From the cell containing the given text, extract its center point as (x, y) coordinate. 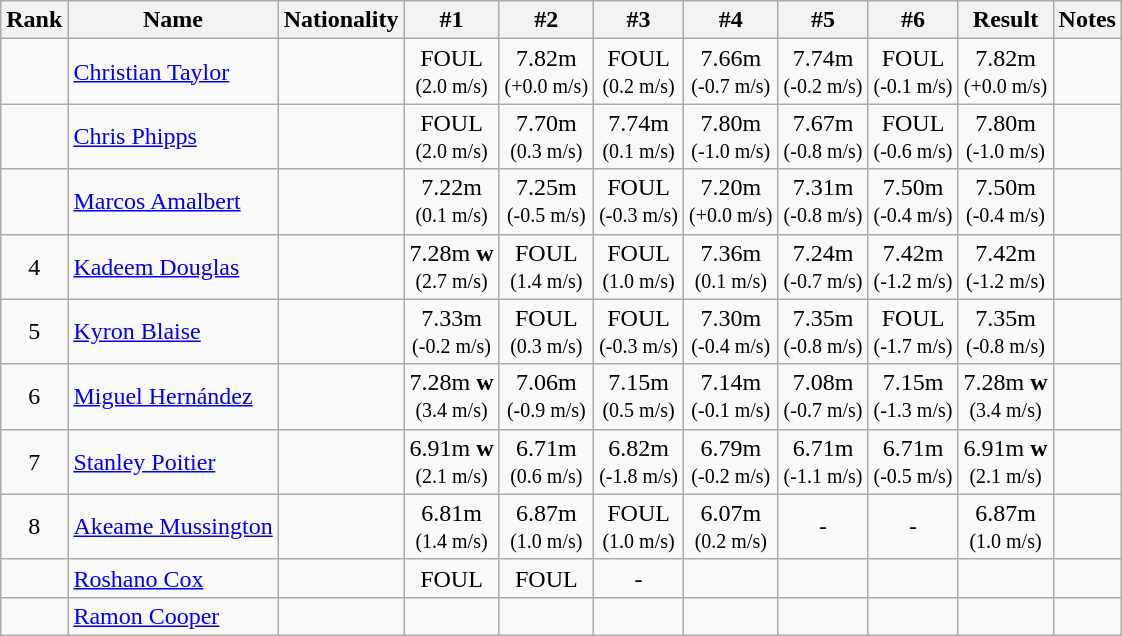
7.28m w (3.4 m/s) (452, 396)
FOUL (1.4 m/s) (546, 266)
7.22m (0.1 m/s) (452, 202)
FOUL (0.2 m/s) (639, 72)
6.79m (-0.2 m/s) (732, 462)
7.80m (-1.0 m/s) (732, 136)
6.87m (1.0 m/s) (546, 526)
Akeame Mussington (173, 526)
#3 (639, 20)
FOUL (-0.6 m/s) (913, 136)
7.35m (-0.8 m/s) (823, 332)
#6 (913, 20)
7.28m w (2.7 m/s) (452, 266)
7.67m (-0.8 m/s) (823, 136)
Chris Phipps (173, 136)
7.82m(+0.0 m/s) (1006, 72)
Nationality (341, 20)
7.33m (-0.2 m/s) (452, 332)
Rank (34, 20)
Roshano Cox (173, 578)
6 (34, 396)
Miguel Hernández (173, 396)
7.35m(-0.8 m/s) (1006, 332)
7.82m (+0.0 m/s) (546, 72)
Kadeem Douglas (173, 266)
7.70m (0.3 m/s) (546, 136)
4 (34, 266)
7.42m(-1.2 m/s) (1006, 266)
7.08m (-0.7 m/s) (823, 396)
7.24m (-0.7 m/s) (823, 266)
#4 (732, 20)
6.91m w (2.1 m/s) (452, 462)
FOUL (-1.7 m/s) (913, 332)
FOUL (0.3 m/s) (546, 332)
6.71m (-1.1 m/s) (823, 462)
Kyron Blaise (173, 332)
Christian Taylor (173, 72)
7 (34, 462)
7.15m (-1.3 m/s) (913, 396)
6.81m (1.4 m/s) (452, 526)
7.14m (-0.1 m/s) (732, 396)
7.31m (-0.8 m/s) (823, 202)
7.80m(-1.0 m/s) (1006, 136)
#2 (546, 20)
Stanley Poitier (173, 462)
7.50m (-0.4 m/s) (913, 202)
7.25m (-0.5 m/s) (546, 202)
7.74m (0.1 m/s) (639, 136)
#5 (823, 20)
7.42m (-1.2 m/s) (913, 266)
6.87m(1.0 m/s) (1006, 526)
6.71m (-0.5 m/s) (913, 462)
7.66m (-0.7 m/s) (732, 72)
6.91m w(2.1 m/s) (1006, 462)
Ramon Cooper (173, 616)
7.36m (0.1 m/s) (732, 266)
7.30m (-0.4 m/s) (732, 332)
7.28m w(3.4 m/s) (1006, 396)
6.82m (-1.8 m/s) (639, 462)
Result (1006, 20)
6.07m (0.2 m/s) (732, 526)
8 (34, 526)
7.20m (+0.0 m/s) (732, 202)
7.50m(-0.4 m/s) (1006, 202)
Notes (1087, 20)
Marcos Amalbert (173, 202)
7.06m (-0.9 m/s) (546, 396)
FOUL (-0.1 m/s) (913, 72)
6.71m (0.6 m/s) (546, 462)
Name (173, 20)
5 (34, 332)
7.74m (-0.2 m/s) (823, 72)
#1 (452, 20)
7.15m (0.5 m/s) (639, 396)
